Search for the cell housing the specified text and yield its (X, Y) center coordinate. 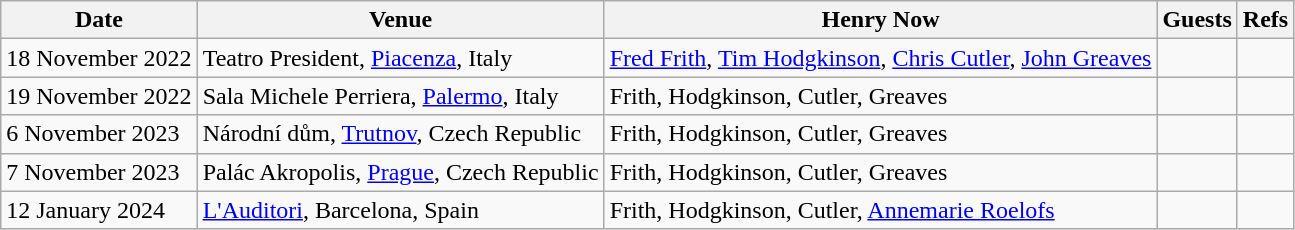
Teatro President, Piacenza, Italy (400, 58)
Venue (400, 20)
7 November 2023 (99, 172)
6 November 2023 (99, 134)
Sala Michele Perriera, Palermo, Italy (400, 96)
18 November 2022 (99, 58)
Fred Frith, Tim Hodgkinson, Chris Cutler, John Greaves (880, 58)
L'Auditori, Barcelona, Spain (400, 210)
12 January 2024 (99, 210)
Date (99, 20)
Henry Now (880, 20)
Refs (1265, 20)
19 November 2022 (99, 96)
Frith, Hodgkinson, Cutler, Annemarie Roelofs (880, 210)
Palác Akropolis, Prague, Czech Republic (400, 172)
Guests (1197, 20)
Národní dům, Trutnov, Czech Republic (400, 134)
